From the cell containing the given text, extract its center point as (x, y) coordinate. 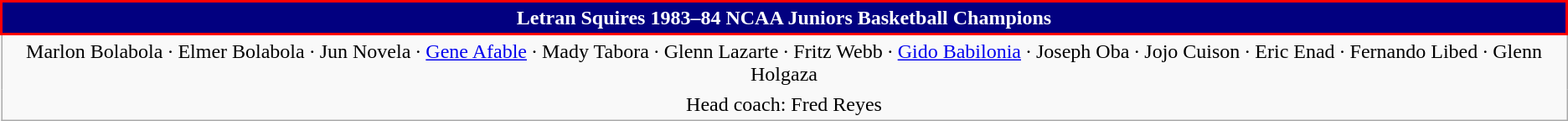
Letran Squires 1983–84 NCAA Juniors Basketball Champions (784, 18)
Head coach: Fred Reyes (784, 104)
